For the text-containing cell, return its midpoint in (X, Y) coordinate format. 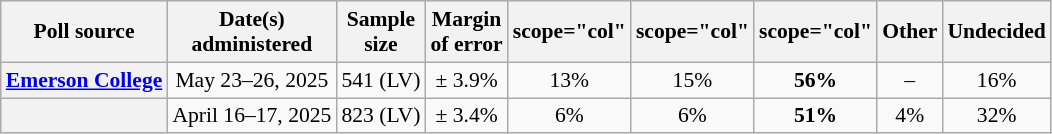
56% (816, 80)
Other (910, 32)
April 16–17, 2025 (252, 116)
4% (910, 116)
– (910, 80)
Emerson College (84, 80)
Date(s)administered (252, 32)
15% (692, 80)
Samplesize (380, 32)
Marginof error (466, 32)
May 23–26, 2025 (252, 80)
51% (816, 116)
541 (LV) (380, 80)
Poll source (84, 32)
± 3.4% (466, 116)
16% (996, 80)
Undecided (996, 32)
823 (LV) (380, 116)
13% (570, 80)
± 3.9% (466, 80)
32% (996, 116)
